From the cell containing the given text, extract its center point as (X, Y) coordinate. 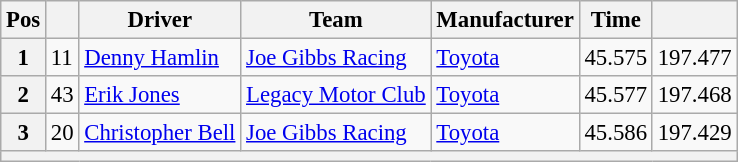
Christopher Bell (160, 133)
43 (62, 95)
Manufacturer (505, 20)
3 (24, 133)
45.577 (616, 95)
45.586 (616, 133)
2 (24, 95)
Driver (160, 20)
197.429 (694, 133)
197.468 (694, 95)
20 (62, 133)
197.477 (694, 58)
11 (62, 58)
Denny Hamlin (160, 58)
Pos (24, 20)
Team (336, 20)
Time (616, 20)
1 (24, 58)
Erik Jones (160, 95)
Legacy Motor Club (336, 95)
45.575 (616, 58)
